Identify which cell holds the provided text, then report its [x, y] central coordinate. 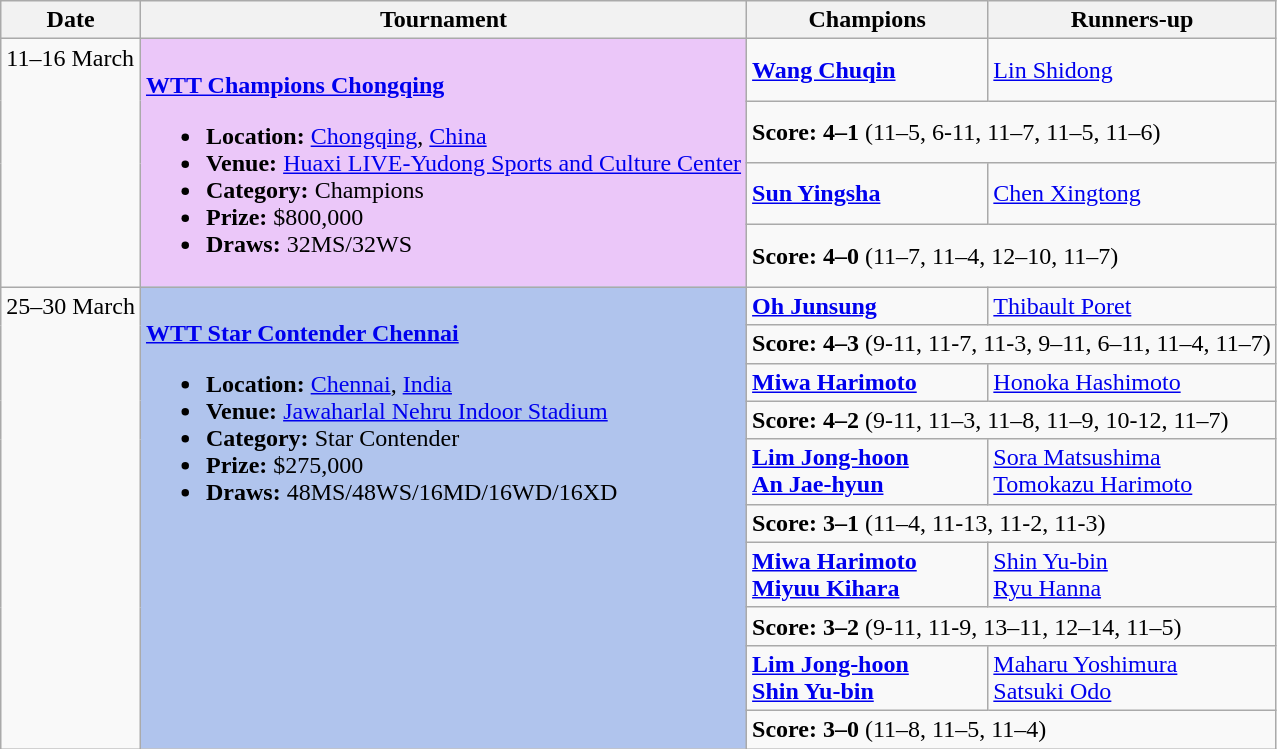
Shin Yu-bin Ryu Hanna [1132, 574]
Runners-up [1132, 20]
Sun Yingsha [868, 194]
WTT Champions ChongqingLocation: Chongqing, ChinaVenue: Huaxi LIVE-Yudong Sports and Culture CenterCategory: ChampionsPrize: $800,000Draws: 32MS/32WS [443, 163]
11–16 March [71, 163]
Sora Matsushima Tomokazu Harimoto [1132, 472]
Oh Junsung [868, 306]
Lin Shidong [1132, 70]
Lim Jong-hoon Shin Yu-bin [868, 678]
Lim Jong-hoon An Jae-hyun [868, 472]
Miwa Harimoto Miyuu Kihara [868, 574]
Honoka Hashimoto [1132, 382]
Chen Xingtong [1132, 194]
Score: 4–3 (9-11, 11-7, 11-3, 9–11, 6–11, 11–4, 11–7) [1012, 344]
Miwa Harimoto [868, 382]
Score: 3–2 (9-11, 11-9, 13–11, 12–14, 11–5) [1012, 626]
Wang Chuqin [868, 70]
Score: 3–0 (11–8, 11–5, 11–4) [1012, 729]
25–30 March [71, 518]
Score: 4–0 (11–7, 11–4, 12–10, 11–7) [1012, 256]
Score: 3–1 (11–4, 11-13, 11-2, 11-3) [1012, 523]
Thibault Poret [1132, 306]
Score: 4–2 (9-11, 11–3, 11–8, 11–9, 10-12, 11–7) [1012, 420]
Tournament [443, 20]
Date [71, 20]
Champions [868, 20]
Score: 4–1 (11–5, 6-11, 11–7, 11–5, 11–6) [1012, 132]
Maharu Yoshimura Satsuki Odo [1132, 678]
